Output the (x, y) coordinate of the center of the cell containing the given text.  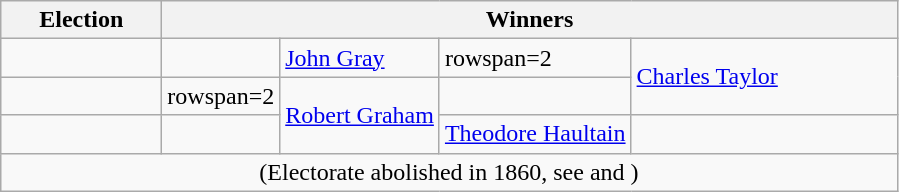
Election (82, 20)
Theodore Haultain (535, 134)
Robert Graham (360, 115)
Winners (530, 20)
Charles Taylor (764, 77)
John Gray (360, 58)
(Electorate abolished in 1860, see and ) (449, 172)
